Identify which cell holds the provided text, then report its (X, Y) central coordinate. 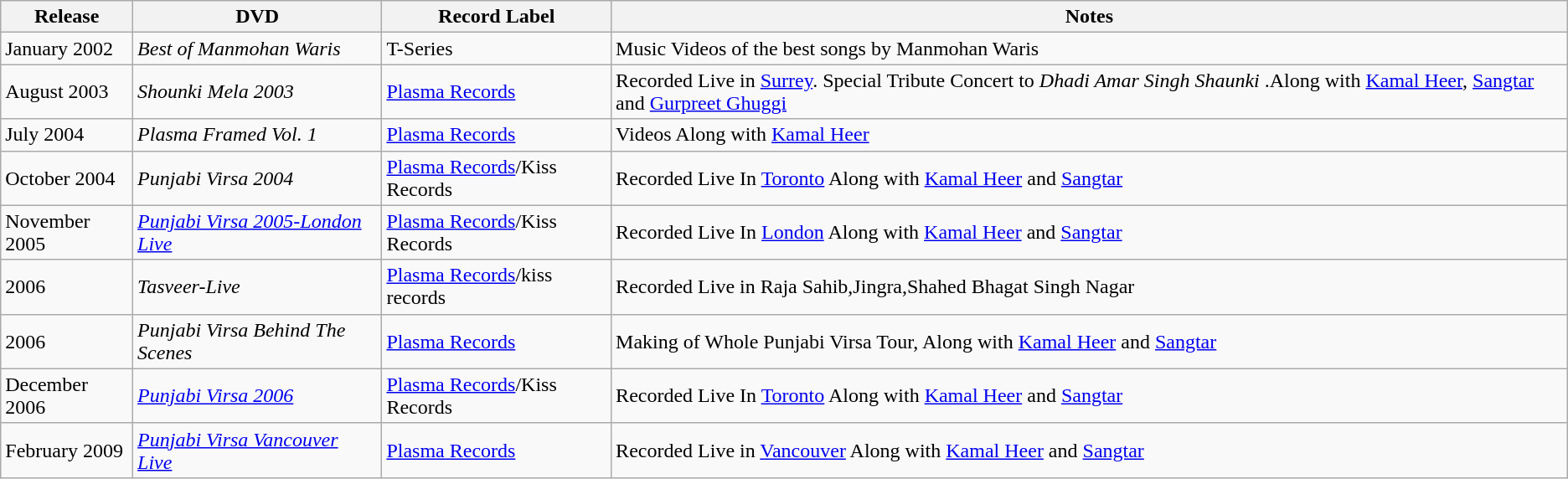
February 2009 (67, 451)
Recorded Live In London Along with Kamal Heer and Sangtar (1090, 233)
Shounki Mela 2003 (258, 92)
Making of Whole Punjabi Virsa Tour, Along with Kamal Heer and Sangtar (1090, 342)
November 2005 (67, 233)
October 2004 (67, 178)
January 2002 (67, 49)
T-Series (497, 49)
Videos Along with Kamal Heer (1090, 135)
DVD (258, 17)
Plasma Records/kiss records (497, 286)
Punjabi Virsa Behind The Scenes (258, 342)
July 2004 (67, 135)
Punjabi Virsa 2006 (258, 395)
Notes (1090, 17)
Recorded Live in Vancouver Along with Kamal Heer and Sangtar (1090, 451)
Plasma Framed Vol. 1 (258, 135)
Release (67, 17)
Music Videos of the best songs by Manmohan Waris (1090, 49)
Record Label (497, 17)
Punjabi Virsa 2004 (258, 178)
August 2003 (67, 92)
December 2006 (67, 395)
Punjabi Virsa 2005-London Live (258, 233)
Recorded Live in Surrey. Special Tribute Concert to Dhadi Amar Singh Shaunki .Along with Kamal Heer, Sangtar and Gurpreet Ghuggi (1090, 92)
Punjabi Virsa Vancouver Live (258, 451)
Recorded Live in Raja Sahib,Jingra,Shahed Bhagat Singh Nagar (1090, 286)
Best of Manmohan Waris (258, 49)
Tasveer-Live (258, 286)
